Output the (X, Y) coordinate of the center of the cell containing the given text.  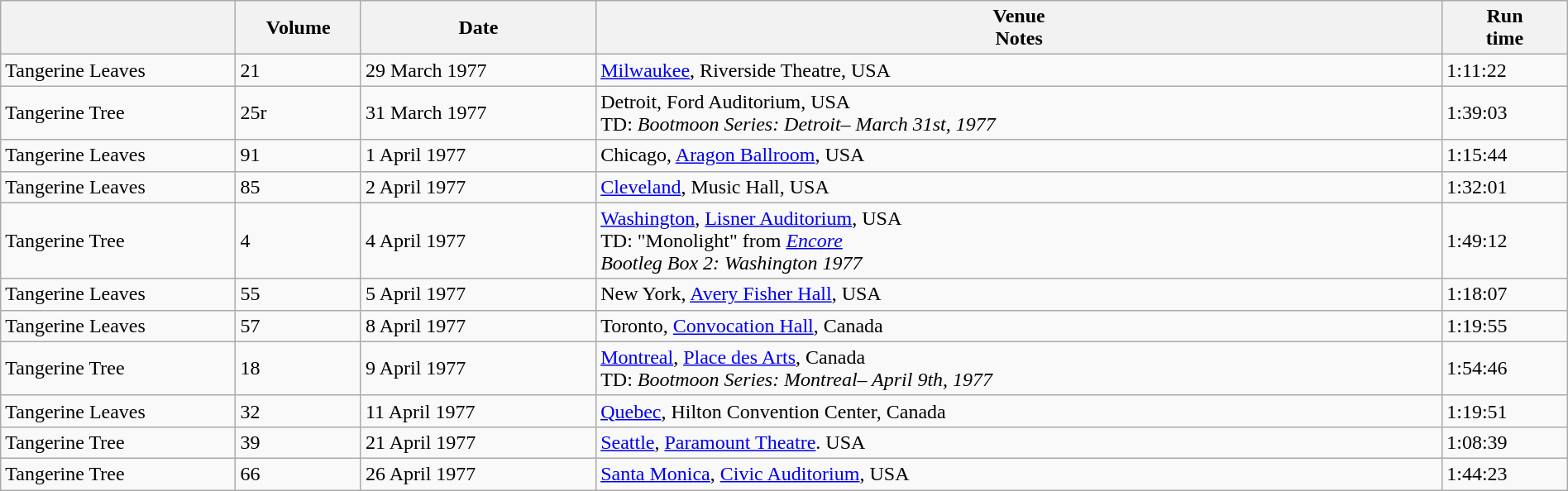
4 (299, 241)
Washington, Lisner Auditorium, USATD: "Monolight" from EncoreBootleg Box 2: Washington 1977 (1019, 241)
1:19:55 (1505, 326)
18 (299, 369)
1:39:03 (1505, 112)
Santa Monica, Civic Auditorium, USA (1019, 474)
66 (299, 474)
1:19:51 (1505, 411)
Cleveland, Music Hall, USA (1019, 187)
21 (299, 70)
31 March 1977 (478, 112)
Runtime (1505, 28)
8 April 1977 (478, 326)
New York, Avery Fisher Hall, USA (1019, 294)
26 April 1977 (478, 474)
85 (299, 187)
91 (299, 155)
Chicago, Aragon Ballroom, USA (1019, 155)
Volume (299, 28)
1:11:22 (1505, 70)
21 April 1977 (478, 442)
2 April 1977 (478, 187)
39 (299, 442)
1:54:46 (1505, 369)
57 (299, 326)
1:32:01 (1505, 187)
1:08:39 (1505, 442)
1 April 1977 (478, 155)
Detroit, Ford Auditorium, USATD: Bootmoon Series: Detroit– March 31st, 1977 (1019, 112)
Quebec, Hilton Convention Center, Canada (1019, 411)
Toronto, Convocation Hall, Canada (1019, 326)
55 (299, 294)
VenueNotes (1019, 28)
Milwaukee, Riverside Theatre, USA (1019, 70)
1:18:07 (1505, 294)
1:49:12 (1505, 241)
1:15:44 (1505, 155)
Montreal, Place des Arts, CanadaTD: Bootmoon Series: Montreal– April 9th, 1977 (1019, 369)
5 April 1977 (478, 294)
Date (478, 28)
1:44:23 (1505, 474)
9 April 1977 (478, 369)
4 April 1977 (478, 241)
Seattle, Paramount Theatre. USA (1019, 442)
11 April 1977 (478, 411)
32 (299, 411)
29 March 1977 (478, 70)
25r (299, 112)
